Extract the (x, y) coordinate from the center of the cell holding the provided text.  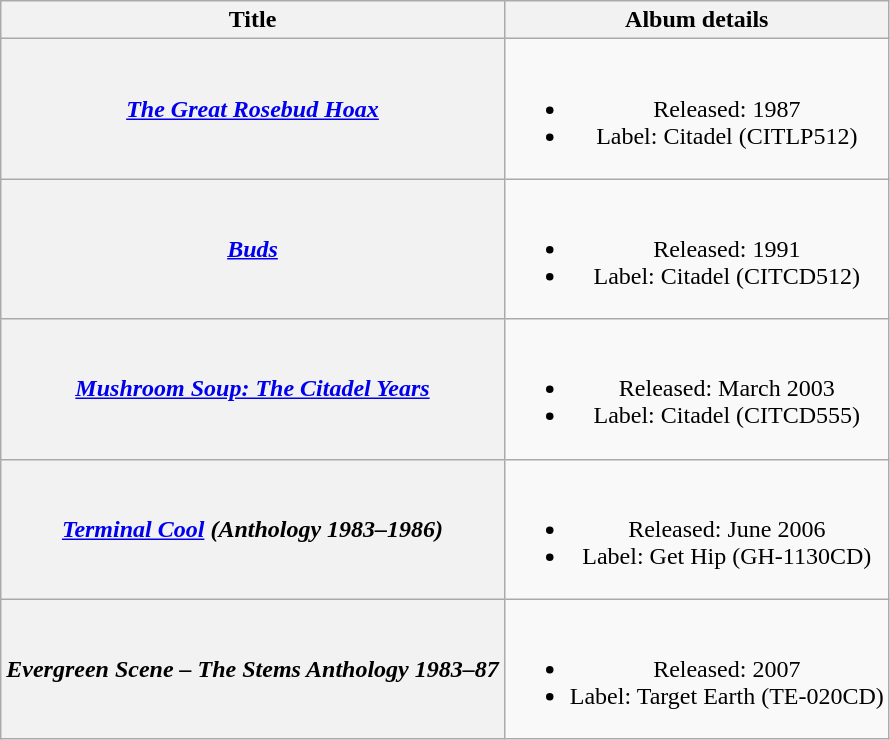
Released: March 2003Label: Citadel (CITCD555) (696, 389)
The Great Rosebud Hoax (253, 109)
Mushroom Soup: The Citadel Years (253, 389)
Buds (253, 249)
Released: June 2006Label: Get Hip (GH-1130CD) (696, 529)
Released: 1987Label: Citadel (CITLP512) (696, 109)
Terminal Cool (Anthology 1983–1986) (253, 529)
Title (253, 20)
Evergreen Scene – The Stems Anthology 1983–87 (253, 669)
Album details (696, 20)
Released: 1991Label: Citadel (CITCD512) (696, 249)
Released: 2007Label: Target Earth (TE-020CD) (696, 669)
